From the cell containing the given text, extract its center point as [X, Y] coordinate. 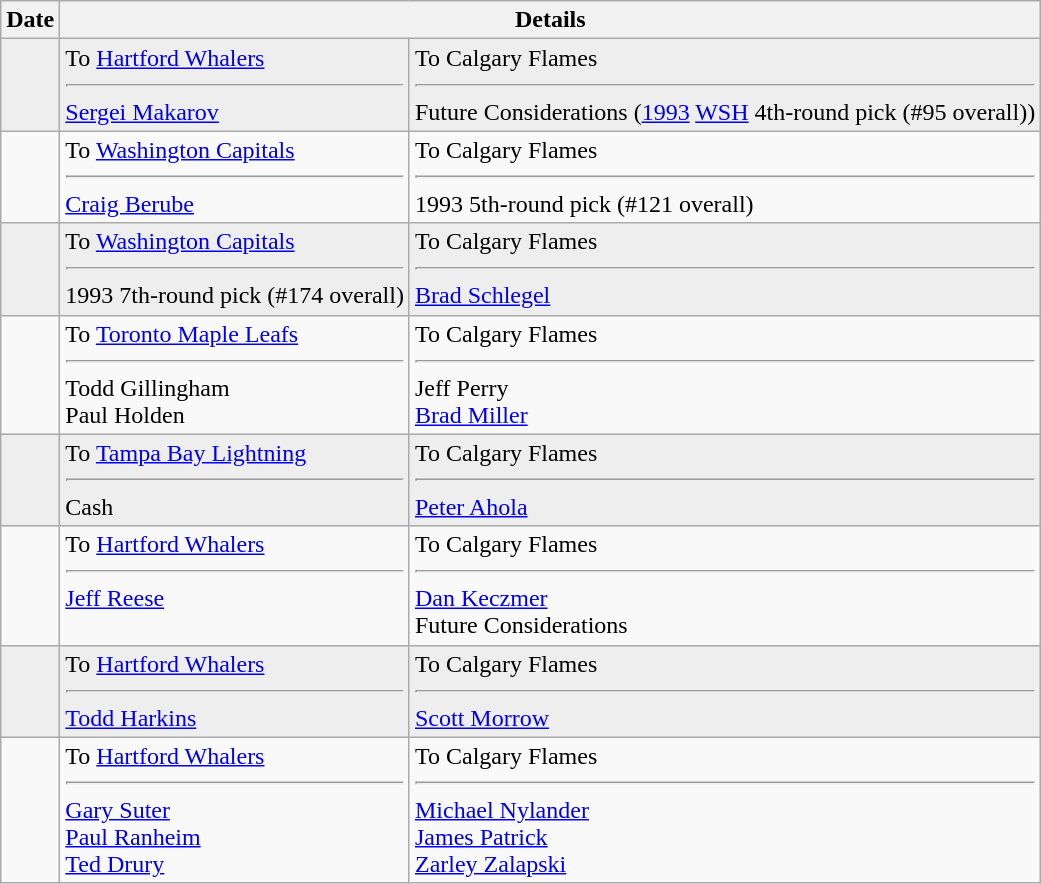
To Toronto Maple LeafsTodd GillinghamPaul Holden [235, 374]
To Tampa Bay LightningCash [235, 480]
To Hartford WhalersSergei Makarov [235, 85]
To Washington CapitalsCraig Berube [235, 177]
Date [30, 20]
To Hartford WhalersJeff Reese [235, 586]
To Calgary Flames1993 5th-round pick (#121 overall) [724, 177]
To Calgary FlamesFuture Considerations (1993 WSH 4th-round pick (#95 overall)) [724, 85]
To Calgary FlamesScott Morrow [724, 691]
To Calgary FlamesDan KeczmerFuture Considerations [724, 586]
To Hartford WhalersGary SuterPaul RanheimTed Drury [235, 810]
To Calgary FlamesMichael NylanderJames PatrickZarley Zalapski [724, 810]
To Calgary FlamesBrad Schlegel [724, 269]
To Calgary FlamesPeter Ahola [724, 480]
To Hartford WhalersTodd Harkins [235, 691]
To Calgary FlamesJeff PerryBrad Miller [724, 374]
To Washington Capitals1993 7th-round pick (#174 overall) [235, 269]
Details [550, 20]
